Identify which cell holds the provided text, then report its (x, y) central coordinate. 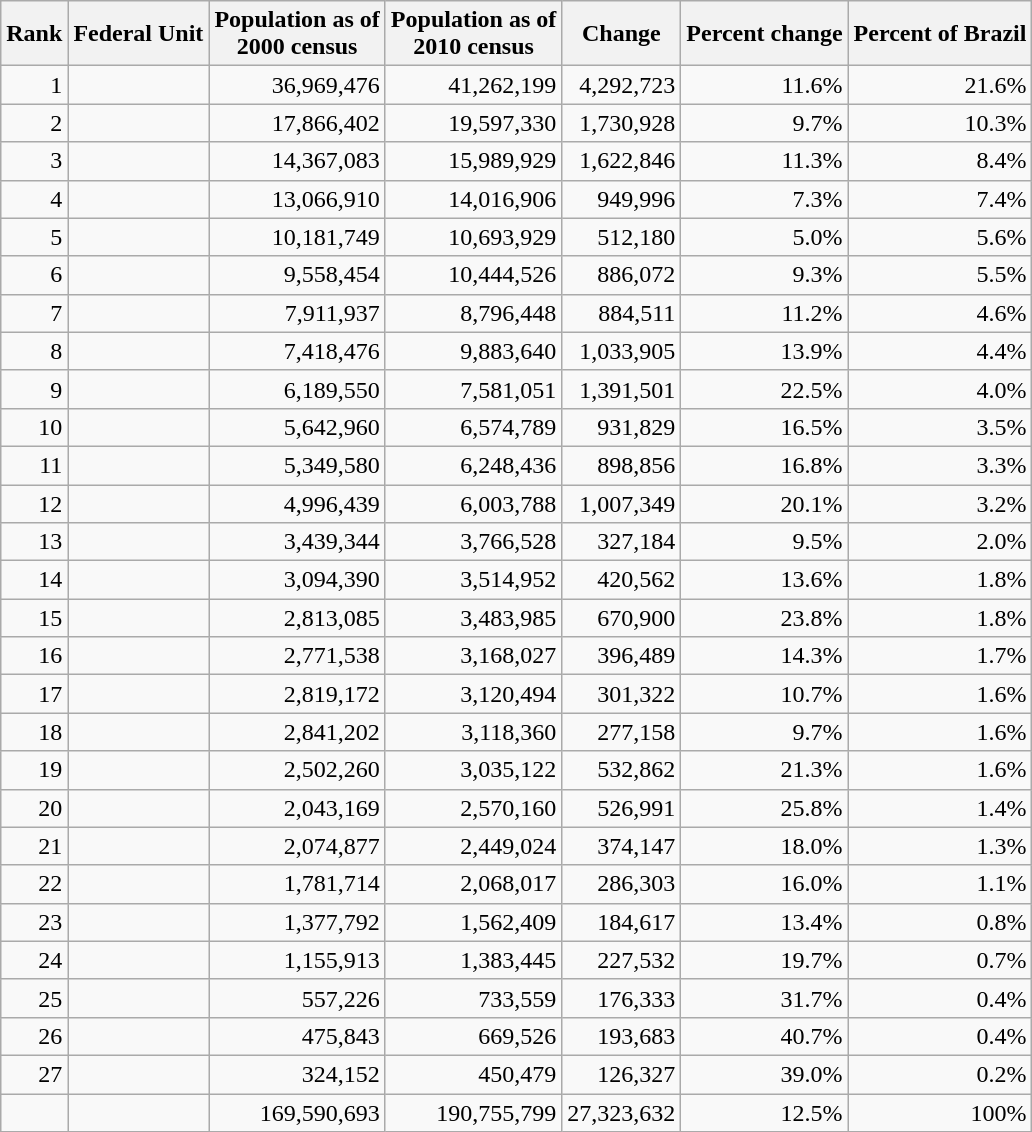
41,262,199 (473, 85)
327,184 (622, 542)
10,181,749 (297, 237)
3,439,344 (297, 542)
450,479 (473, 1074)
23.8% (764, 618)
11.6% (764, 85)
10,693,929 (473, 237)
7.3% (764, 199)
21.6% (940, 85)
19.7% (764, 960)
18.0% (764, 846)
39.0% (764, 1074)
27,323,632 (622, 1113)
2,043,169 (297, 808)
3,168,027 (473, 656)
1,562,409 (473, 922)
324,152 (297, 1074)
19 (34, 770)
1,383,445 (473, 960)
15 (34, 618)
1,155,913 (297, 960)
1,391,501 (622, 389)
396,489 (622, 656)
2,819,172 (297, 694)
14,367,083 (297, 161)
1,033,905 (622, 351)
4.6% (940, 313)
31.7% (764, 998)
25.8% (764, 808)
512,180 (622, 237)
4,996,439 (297, 503)
1,377,792 (297, 922)
5,349,580 (297, 465)
193,683 (622, 1036)
3.5% (940, 427)
5.6% (940, 237)
3,120,494 (473, 694)
6,003,788 (473, 503)
10.3% (940, 123)
36,969,476 (297, 85)
16.5% (764, 427)
475,843 (297, 1036)
Rank (34, 34)
7 (34, 313)
14.3% (764, 656)
27 (34, 1074)
7.4% (940, 199)
24 (34, 960)
17 (34, 694)
2,074,877 (297, 846)
6,248,436 (473, 465)
13,066,910 (297, 199)
7,418,476 (297, 351)
12 (34, 503)
4.0% (940, 389)
21.3% (764, 770)
18 (34, 732)
1.7% (940, 656)
0.2% (940, 1074)
11.2% (764, 313)
733,559 (473, 998)
374,147 (622, 846)
949,996 (622, 199)
898,856 (622, 465)
5.5% (940, 275)
3,483,985 (473, 618)
4,292,723 (622, 85)
Percent change (764, 34)
277,158 (622, 732)
3,118,360 (473, 732)
1,007,349 (622, 503)
2,813,085 (297, 618)
884,511 (622, 313)
1.3% (940, 846)
3.3% (940, 465)
9,883,640 (473, 351)
557,226 (297, 998)
Federal Unit (138, 34)
670,900 (622, 618)
6 (34, 275)
1,730,928 (622, 123)
9.3% (764, 275)
22 (34, 884)
20.1% (764, 503)
669,526 (473, 1036)
184,617 (622, 922)
286,303 (622, 884)
16.0% (764, 884)
16 (34, 656)
100% (940, 1113)
3,094,390 (297, 580)
176,333 (622, 998)
14,016,906 (473, 199)
5 (34, 237)
11.3% (764, 161)
8.4% (940, 161)
190,755,799 (473, 1113)
7,911,937 (297, 313)
1,622,846 (622, 161)
17,866,402 (297, 123)
301,322 (622, 694)
14 (34, 580)
13 (34, 542)
5,642,960 (297, 427)
0.7% (940, 960)
22.5% (764, 389)
15,989,929 (473, 161)
Population as of2000 census (297, 34)
2.0% (940, 542)
8 (34, 351)
2 (34, 123)
2,570,160 (473, 808)
7,581,051 (473, 389)
21 (34, 846)
126,327 (622, 1074)
886,072 (622, 275)
9.5% (764, 542)
25 (34, 998)
227,532 (622, 960)
2,068,017 (473, 884)
3,035,122 (473, 770)
6,189,550 (297, 389)
20 (34, 808)
12.5% (764, 1113)
Change (622, 34)
10 (34, 427)
169,590,693 (297, 1113)
1.1% (940, 884)
23 (34, 922)
40.7% (764, 1036)
2,502,260 (297, 770)
19,597,330 (473, 123)
0.8% (940, 922)
13.4% (764, 922)
Percent of Brazil (940, 34)
8,796,448 (473, 313)
13.6% (764, 580)
4.4% (940, 351)
2,449,024 (473, 846)
931,829 (622, 427)
9,558,454 (297, 275)
3,514,952 (473, 580)
13.9% (764, 351)
5.0% (764, 237)
10,444,526 (473, 275)
11 (34, 465)
4 (34, 199)
10.7% (764, 694)
2,841,202 (297, 732)
16.8% (764, 465)
532,862 (622, 770)
1.4% (940, 808)
9 (34, 389)
1 (34, 85)
3.2% (940, 503)
1,781,714 (297, 884)
420,562 (622, 580)
526,991 (622, 808)
6,574,789 (473, 427)
3,766,528 (473, 542)
26 (34, 1036)
3 (34, 161)
2,771,538 (297, 656)
Population as of2010 census (473, 34)
